Provide the [x, y] coordinate of the cell's center where the given text is located.  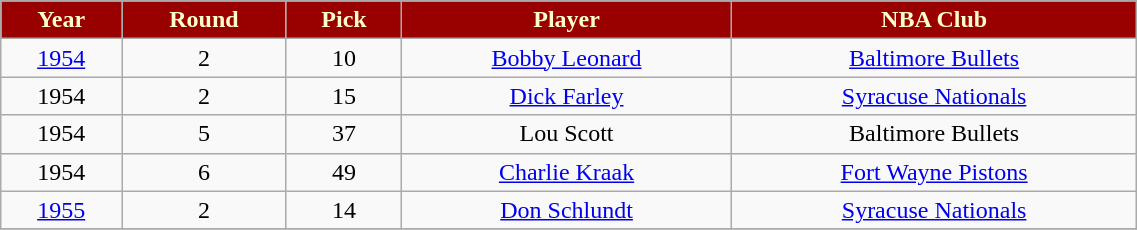
Pick [344, 20]
Don Schlundt [567, 210]
Player [567, 20]
10 [344, 58]
Lou Scott [567, 134]
49 [344, 172]
14 [344, 210]
1955 [62, 210]
15 [344, 96]
5 [204, 134]
6 [204, 172]
Year [62, 20]
37 [344, 134]
Fort Wayne Pistons [934, 172]
NBA Club [934, 20]
Dick Farley [567, 96]
Charlie Kraak [567, 172]
Round [204, 20]
Bobby Leonard [567, 58]
